Capture the cell that displays the provided text and extract its (x, y) central coordinate. 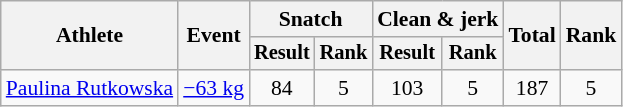
Clean & jerk (438, 19)
Paulina Rutkowska (90, 88)
Total (532, 36)
84 (282, 88)
Snatch (310, 19)
Event (214, 36)
−63 kg (214, 88)
103 (407, 88)
187 (532, 88)
Athlete (90, 36)
